Detect which cell encompasses the target text, then output its (X, Y) center coordinate. 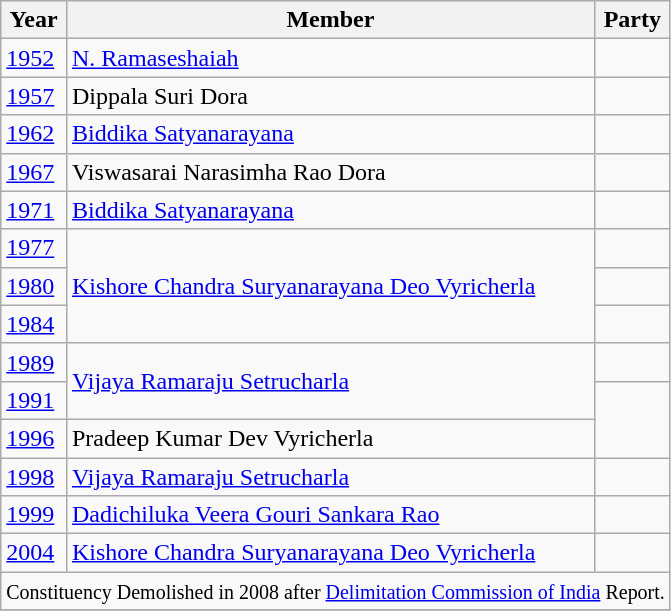
1999 (34, 515)
1957 (34, 96)
Viswasarai Narasimha Rao Dora (330, 172)
1998 (34, 477)
1996 (34, 438)
1980 (34, 286)
1962 (34, 134)
Constituency Demolished in 2008 after Delimitation Commission of India Report. (336, 591)
1971 (34, 210)
1989 (34, 362)
Party (632, 20)
2004 (34, 553)
Dadichiluka Veera Gouri Sankara Rao (330, 515)
1952 (34, 58)
Dippala Suri Dora (330, 96)
Pradeep Kumar Dev Vyricherla (330, 438)
1977 (34, 248)
1991 (34, 400)
1984 (34, 324)
Year (34, 20)
N. Ramaseshaiah (330, 58)
1967 (34, 172)
Member (330, 20)
